Search for the cell housing the specified text and yield its [X, Y] center coordinate. 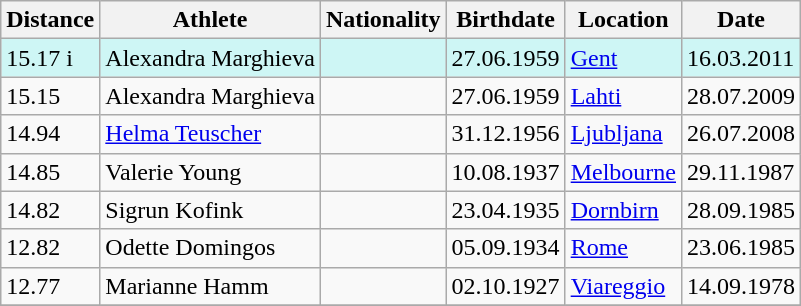
Gent [623, 58]
Sigrun Kofink [210, 210]
Date [742, 20]
12.77 [50, 286]
Viareggio [623, 286]
Birthdate [506, 20]
Lahti [623, 96]
Athlete [210, 20]
Location [623, 20]
Valerie Young [210, 172]
Nationality [383, 20]
23.06.1985 [742, 248]
Melbourne [623, 172]
23.04.1935 [506, 210]
Rome [623, 248]
02.10.1927 [506, 286]
28.07.2009 [742, 96]
26.07.2008 [742, 134]
28.09.1985 [742, 210]
10.08.1937 [506, 172]
14.82 [50, 210]
15.15 [50, 96]
Helma Teuscher [210, 134]
Dornbirn [623, 210]
15.17 i [50, 58]
12.82 [50, 248]
14.85 [50, 172]
14.94 [50, 134]
Odette Domingos [210, 248]
Ljubljana [623, 134]
16.03.2011 [742, 58]
29.11.1987 [742, 172]
14.09.1978 [742, 286]
05.09.1934 [506, 248]
Marianne Hamm [210, 286]
31.12.1956 [506, 134]
Distance [50, 20]
